Pinpoint the cell where the given text exists, returning its [x, y] midpoint coordinate. 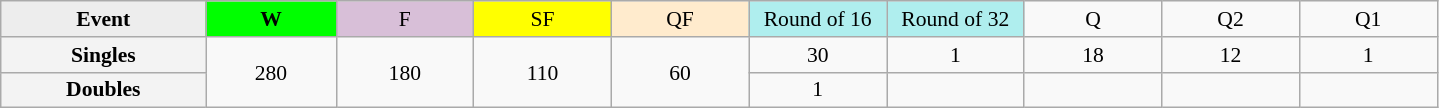
W [271, 19]
Round of 16 [818, 19]
Q [1093, 19]
30 [818, 55]
SF [543, 19]
Q2 [1231, 19]
F [405, 19]
180 [405, 72]
Doubles [104, 90]
18 [1093, 55]
60 [680, 72]
Event [104, 19]
Round of 32 [955, 19]
Q1 [1368, 19]
Singles [104, 55]
280 [271, 72]
110 [543, 72]
QF [680, 19]
12 [1231, 55]
